Identify which cell holds the provided text, then report its [x, y] central coordinate. 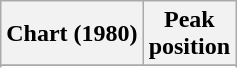
Chart (1980) [72, 34]
Peakposition [189, 34]
